Capture the cell that displays the provided text and extract its [x, y] central coordinate. 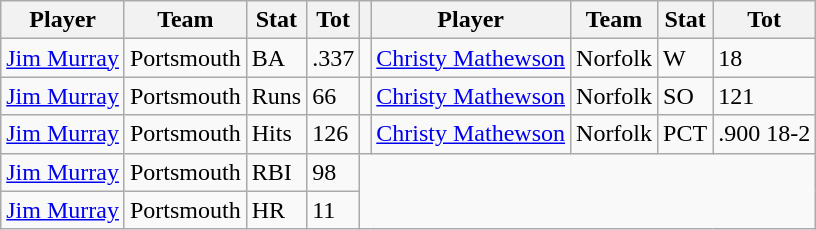
RBI [276, 172]
66 [334, 96]
HR [276, 210]
11 [334, 210]
Hits [276, 134]
BA [276, 58]
W [686, 58]
126 [334, 134]
PCT [686, 134]
.337 [334, 58]
98 [334, 172]
.900 18-2 [764, 134]
121 [764, 96]
Runs [276, 96]
18 [764, 58]
SO [686, 96]
